Provide the (X, Y) coordinate of the cell's center where the given text is located.  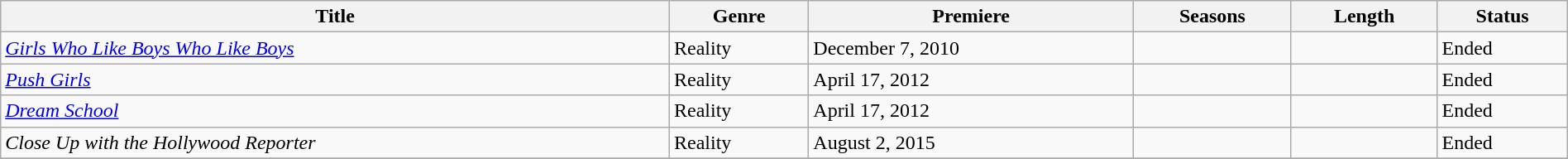
Length (1365, 17)
Premiere (971, 17)
Status (1502, 17)
Title (336, 17)
Dream School (336, 111)
Genre (739, 17)
December 7, 2010 (971, 48)
August 2, 2015 (971, 142)
Girls Who Like Boys Who Like Boys (336, 48)
Push Girls (336, 79)
Seasons (1212, 17)
Close Up with the Hollywood Reporter (336, 142)
